From the cell containing the given text, extract its center point as (X, Y) coordinate. 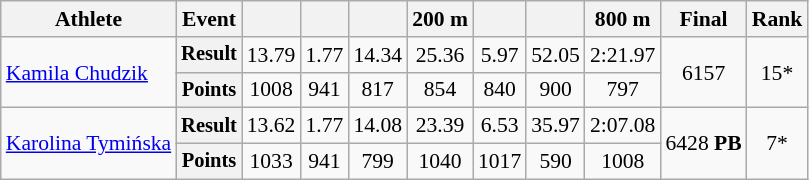
7* (778, 144)
52.05 (556, 55)
900 (556, 90)
25.36 (440, 55)
23.39 (440, 126)
5.97 (500, 55)
817 (378, 90)
6157 (703, 72)
2:21.97 (622, 55)
1040 (440, 162)
800 m (622, 19)
14.08 (378, 126)
1033 (272, 162)
840 (500, 90)
854 (440, 90)
Karolina Tymińska (88, 144)
Final (703, 19)
15* (778, 72)
590 (556, 162)
Rank (778, 19)
14.34 (378, 55)
13.79 (272, 55)
200 m (440, 19)
6428 PB (703, 144)
35.97 (556, 126)
2:07.08 (622, 126)
Athlete (88, 19)
Event (209, 19)
797 (622, 90)
1017 (500, 162)
13.62 (272, 126)
6.53 (500, 126)
799 (378, 162)
Kamila Chudzik (88, 72)
